From the cell containing the given text, extract its center point as (x, y) coordinate. 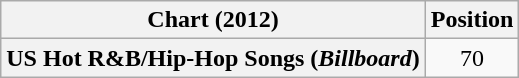
Chart (2012) (213, 20)
Position (472, 20)
70 (472, 58)
US Hot R&B/Hip-Hop Songs (Billboard) (213, 58)
